Return the [x, y] coordinate for the center point of the cell that contains the specified text.  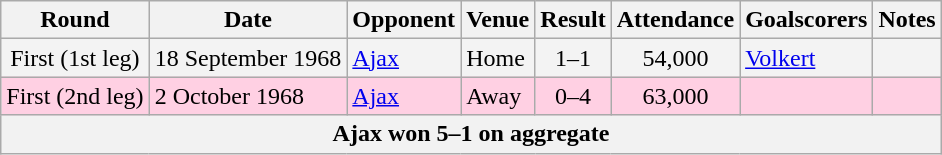
First (2nd leg) [75, 96]
First (1st leg) [75, 58]
Away [498, 96]
54,000 [675, 58]
Volkert [806, 58]
63,000 [675, 96]
Venue [498, 20]
0–4 [573, 96]
Goalscorers [806, 20]
Notes [907, 20]
Attendance [675, 20]
Ajax won 5–1 on aggregate [471, 134]
Opponent [404, 20]
18 September 1968 [248, 58]
Round [75, 20]
Result [573, 20]
2 October 1968 [248, 96]
1–1 [573, 58]
Date [248, 20]
Home [498, 58]
